Identify which cell holds the provided text, then report its [x, y] central coordinate. 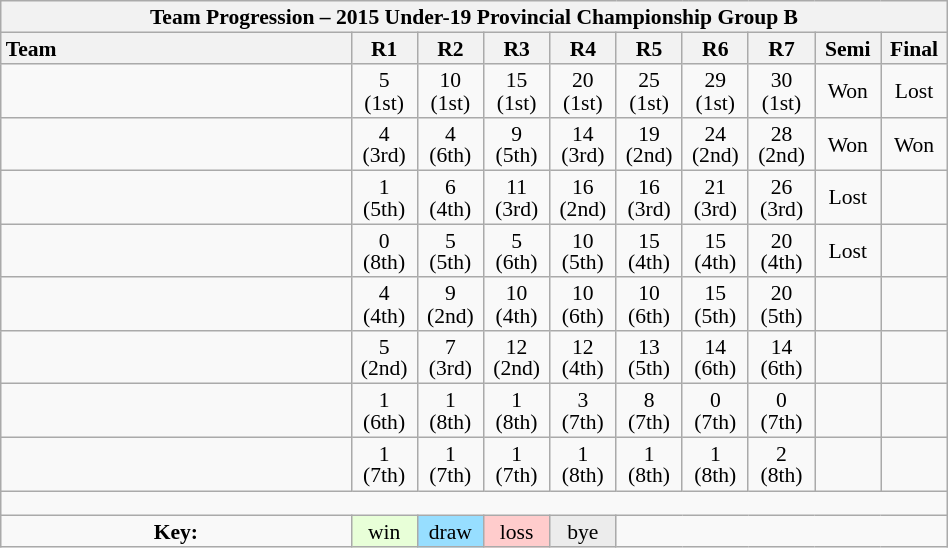
13 (5th) [649, 358]
5 (5th) [450, 250]
5 (1st) [384, 92]
24 (2nd) [715, 144]
26 (3rd) [781, 198]
5 (2nd) [384, 358]
draw [450, 532]
20 (5th) [781, 304]
Key: [176, 532]
3 (7th) [583, 410]
25 (1st) [649, 92]
win [384, 532]
12 (4th) [583, 358]
14 (3rd) [583, 144]
20 (4th) [781, 250]
4 (3rd) [384, 144]
8 (7th) [649, 410]
bye [583, 532]
29 (1st) [715, 92]
11 (3rd) [516, 198]
5 (6th) [516, 250]
Team [176, 49]
6 (4th) [450, 198]
28 (2nd) [781, 144]
R5 [649, 49]
21 (3rd) [715, 198]
9 (5th) [516, 144]
R6 [715, 49]
1 (5th) [384, 198]
19 (2nd) [649, 144]
2 (8th) [781, 464]
10 (1st) [450, 92]
15 (5th) [715, 304]
R1 [384, 49]
R7 [781, 49]
Final [914, 49]
15 (1st) [516, 92]
20 (1st) [583, 92]
R4 [583, 49]
10 (4th) [516, 304]
loss [516, 532]
0 (8th) [384, 250]
R2 [450, 49]
4 (4th) [384, 304]
R3 [516, 49]
4 (6th) [450, 144]
Team Progression – 2015 Under-19 Provincial Championship Group B [474, 17]
16 (2nd) [583, 198]
30 (1st) [781, 92]
9 (2nd) [450, 304]
1 (6th) [384, 410]
7 (3rd) [450, 358]
Semi [848, 49]
10 (5th) [583, 250]
16 (3rd) [649, 198]
12 (2nd) [516, 358]
